Return the (X, Y) coordinate for the center point of the cell that contains the specified text.  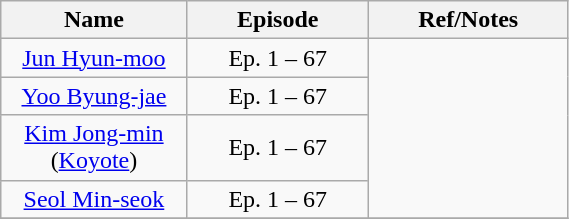
Yoo Byung-jae (94, 96)
Kim Jong-min (Koyote) (94, 148)
Name (94, 20)
Ref/Notes (468, 20)
Jun Hyun-moo (94, 58)
Seol Min-seok (94, 199)
Episode (278, 20)
